Find where the given text appears and provide that cell's center as (X, Y) coordinate. 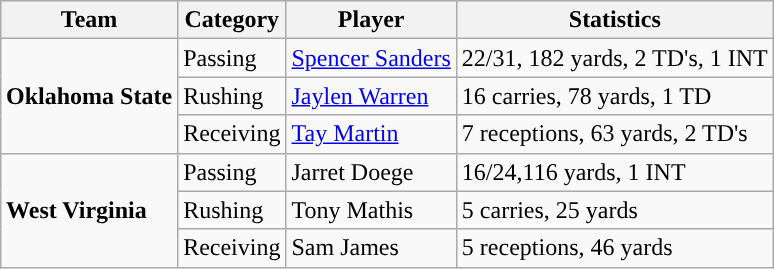
16/24,116 yards, 1 INT (614, 172)
7 receptions, 63 yards, 2 TD's (614, 134)
Jarret Doege (371, 172)
Category (232, 20)
Tony Mathis (371, 210)
22/31, 182 yards, 2 TD's, 1 INT (614, 58)
Oklahoma State (90, 96)
5 receptions, 46 yards (614, 248)
Statistics (614, 20)
Team (90, 20)
Player (371, 20)
5 carries, 25 yards (614, 210)
Tay Martin (371, 134)
West Virginia (90, 210)
Spencer Sanders (371, 58)
Jaylen Warren (371, 96)
16 carries, 78 yards, 1 TD (614, 96)
Sam James (371, 248)
